Extract the (x, y) coordinate from the center of the cell holding the provided text.  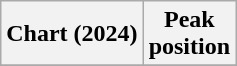
Peakposition (189, 34)
Chart (2024) (72, 34)
